Output the [x, y] coordinate of the center of the cell containing the given text.  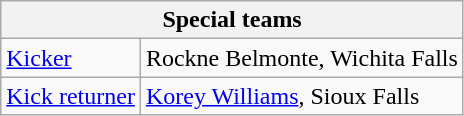
Kicker [71, 58]
Korey Williams, Sioux Falls [302, 96]
Rockne Belmonte, Wichita Falls [302, 58]
Kick returner [71, 96]
Special teams [232, 20]
